Capture the cell that displays the provided text and extract its (X, Y) central coordinate. 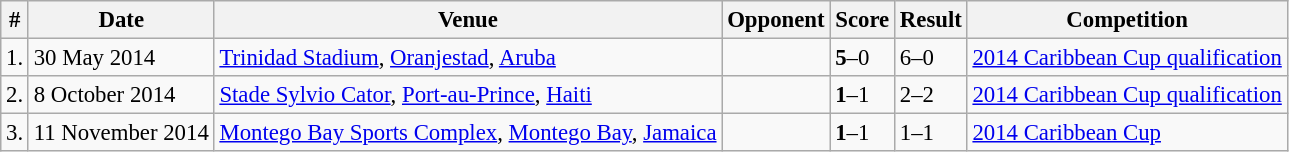
8 October 2014 (121, 95)
5–0 (862, 58)
1. (15, 58)
Date (121, 20)
Montego Bay Sports Complex, Montego Bay, Jamaica (468, 133)
# (15, 20)
3. (15, 133)
Stade Sylvio Cator, Port-au-Prince, Haiti (468, 95)
Opponent (776, 20)
2. (15, 95)
2–2 (932, 95)
Competition (1127, 20)
11 November 2014 (121, 133)
30 May 2014 (121, 58)
6–0 (932, 58)
Trinidad Stadium, Oranjestad, Aruba (468, 58)
2014 Caribbean Cup (1127, 133)
Result (932, 20)
Venue (468, 20)
Score (862, 20)
